Identify which cell holds the provided text, then report its (X, Y) central coordinate. 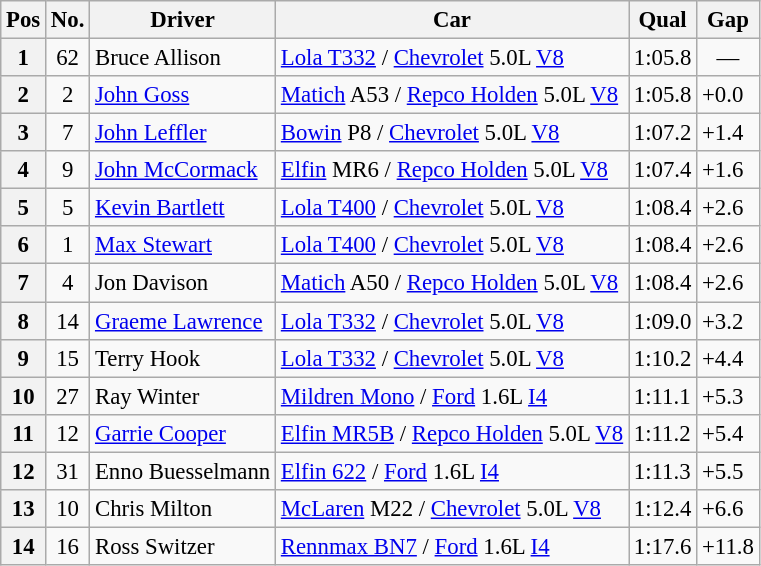
John Goss (183, 95)
+0.0 (728, 95)
+3.2 (728, 321)
Pos (24, 20)
Matich A53 / Repco Holden 5.0L V8 (452, 95)
6 (24, 245)
27 (68, 396)
+5.4 (728, 433)
Matich A50 / Repco Holden 5.0L V8 (452, 283)
+1.4 (728, 133)
Enno Buesselmann (183, 471)
Driver (183, 20)
Max Stewart (183, 245)
+5.3 (728, 396)
1:09.0 (662, 321)
1:17.6 (662, 546)
Elfin MR5B / Repco Holden 5.0L V8 (452, 433)
Bruce Allison (183, 58)
Rennmax BN7 / Ford 1.6L I4 (452, 546)
Gap (728, 20)
8 (24, 321)
Bowin P8 / Chevrolet 5.0L V8 (452, 133)
McLaren M22 / Chevrolet 5.0L V8 (452, 509)
Jon Davison (183, 283)
+1.6 (728, 170)
1:11.3 (662, 471)
+4.4 (728, 358)
1:11.2 (662, 433)
1:10.2 (662, 358)
No. (68, 20)
John Leffler (183, 133)
15 (68, 358)
1:07.4 (662, 170)
Terry Hook (183, 358)
+11.8 (728, 546)
31 (68, 471)
1:11.1 (662, 396)
Ray Winter (183, 396)
1:12.4 (662, 509)
Chris Milton (183, 509)
+5.5 (728, 471)
11 (24, 433)
Mildren Mono / Ford 1.6L I4 (452, 396)
1:07.2 (662, 133)
Graeme Lawrence (183, 321)
Ross Switzer (183, 546)
John McCormack (183, 170)
— (728, 58)
Kevin Bartlett (183, 208)
13 (24, 509)
Qual (662, 20)
+6.6 (728, 509)
Elfin 622 / Ford 1.6L I4 (452, 471)
16 (68, 546)
Car (452, 20)
Garrie Cooper (183, 433)
Elfin MR6 / Repco Holden 5.0L V8 (452, 170)
3 (24, 133)
62 (68, 58)
